Provide the (x, y) coordinate of the cell's center where the given text is located.  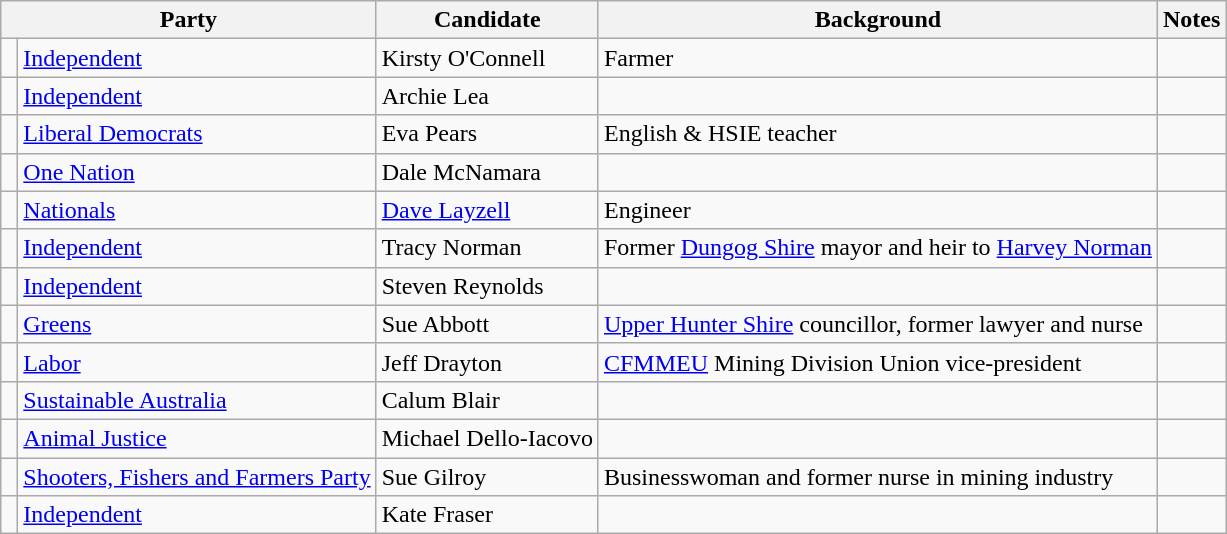
Background (878, 20)
English & HSIE teacher (878, 134)
Calum Blair (487, 400)
Tracy Norman (487, 248)
Sustainable Australia (197, 400)
CFMMEU Mining Division Union vice-president (878, 362)
Archie Lea (487, 96)
Sue Abbott (487, 324)
Kirsty O'Connell (487, 58)
Party (188, 20)
Nationals (197, 210)
Kate Fraser (487, 515)
Jeff Drayton (487, 362)
Dale McNamara (487, 172)
Former Dungog Shire mayor and heir to Harvey Norman (878, 248)
Eva Pears (487, 134)
Businesswoman and former nurse in mining industry (878, 477)
Animal Justice (197, 438)
Michael Dello-Iacovo (487, 438)
Dave Layzell (487, 210)
Candidate (487, 20)
Greens (197, 324)
One Nation (197, 172)
Liberal Democrats (197, 134)
Upper Hunter Shire councillor, former lawyer and nurse (878, 324)
Farmer (878, 58)
Engineer (878, 210)
Labor (197, 362)
Sue Gilroy (487, 477)
Notes (1191, 20)
Steven Reynolds (487, 286)
Shooters, Fishers and Farmers Party (197, 477)
